Identify which cell holds the provided text, then report its (x, y) central coordinate. 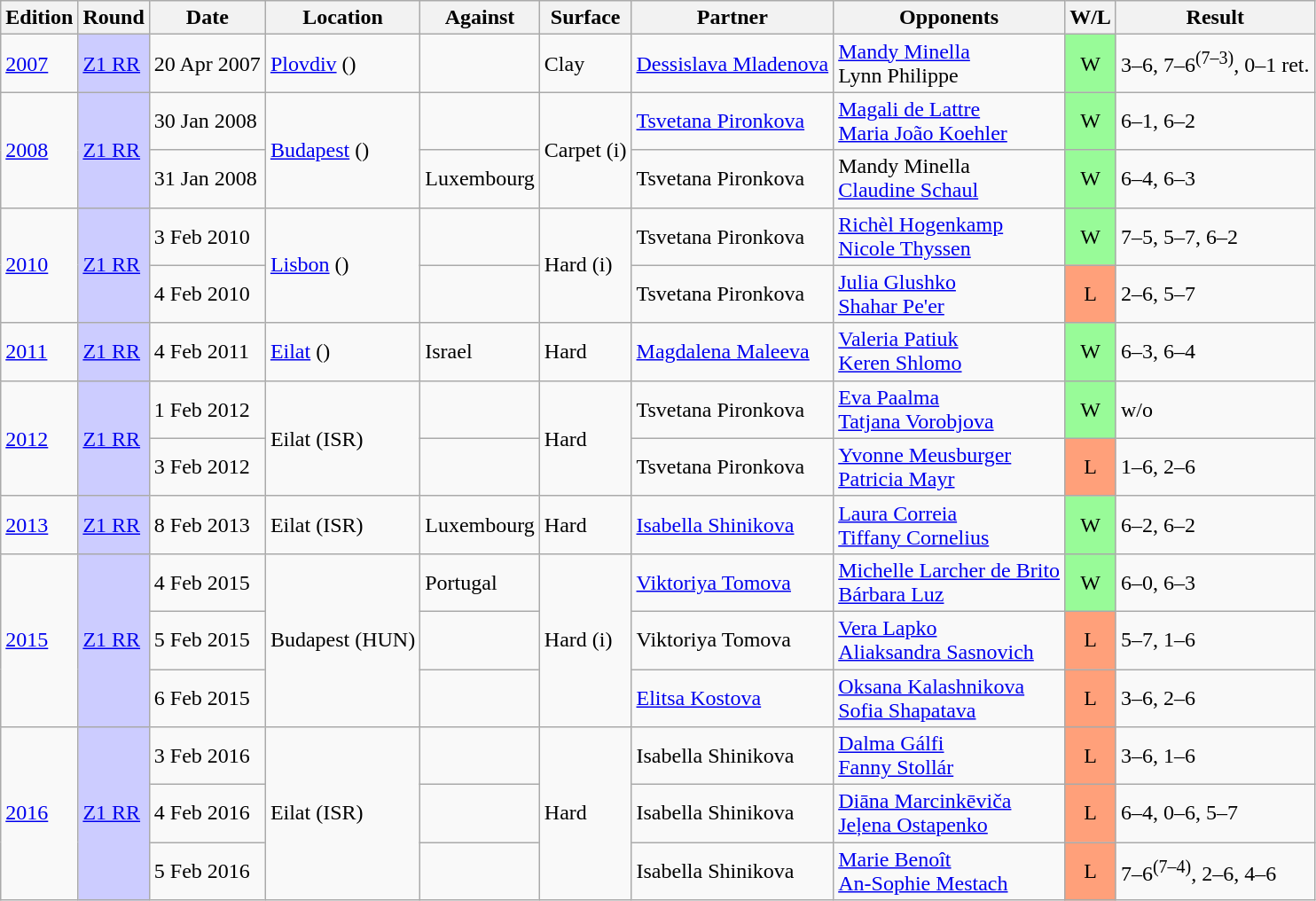
Round (114, 18)
2012 (39, 438)
1 Feb 2012 (208, 410)
Marie Benoît An-Sophie Mestach (949, 871)
7–5, 5–7, 6–2 (1215, 236)
5–7, 1–6 (1215, 640)
Location (342, 18)
5 Feb 2016 (208, 871)
2011 (39, 351)
Surface (585, 18)
2015 (39, 640)
6–4, 0–6, 5–7 (1215, 814)
Result (1215, 18)
Dalma Gálfi Fanny Stollár (949, 756)
31 Jan 2008 (208, 179)
Eilat () (342, 351)
4 Feb 2011 (208, 351)
4 Feb 2010 (208, 294)
Against (481, 18)
3 Feb 2016 (208, 756)
2013 (39, 525)
Israel (481, 351)
Edition (39, 18)
3–6, 2–6 (1215, 697)
7–6(7–4), 2–6, 4–6 (1215, 871)
6–0, 6–3 (1215, 582)
2010 (39, 265)
Valeria Patiuk Keren Shlomo (949, 351)
6–1, 6–2 (1215, 121)
2–6, 5–7 (1215, 294)
Elitsa Kostova (732, 697)
3 Feb 2012 (208, 466)
6–3, 6–4 (1215, 351)
3–6, 1–6 (1215, 756)
Opponents (949, 18)
30 Jan 2008 (208, 121)
Clay (585, 64)
Michelle Larcher de Brito Bárbara Luz (949, 582)
Julia Glushko Shahar Pe'er (949, 294)
4 Feb 2015 (208, 582)
Magali de Lattre Maria João Koehler (949, 121)
Eva Paalma Tatjana Vorobjova (949, 410)
Oksana Kalashnikova Sofia Shapatava (949, 697)
6 Feb 2015 (208, 697)
Mandy Minella Claudine Schaul (949, 179)
Laura Correia Tiffany Cornelius (949, 525)
Vera Lapko Aliaksandra Sasnovich (949, 640)
2007 (39, 64)
Magdalena Maleeva (732, 351)
Diāna Marcinkēviča Jeļena Ostapenko (949, 814)
Yvonne Meusburger Patricia Mayr (949, 466)
3–6, 7–6(7–3), 0–1 ret. (1215, 64)
8 Feb 2013 (208, 525)
w/o (1215, 410)
Dessislava Mladenova (732, 64)
Budapest () (342, 150)
3 Feb 2010 (208, 236)
2016 (39, 814)
6–2, 6–2 (1215, 525)
Lisbon () (342, 265)
Carpet (i) (585, 150)
6–4, 6–3 (1215, 179)
W/L (1091, 18)
4 Feb 2016 (208, 814)
Budapest (HUN) (342, 640)
5 Feb 2015 (208, 640)
2008 (39, 150)
Mandy Minella Lynn Philippe (949, 64)
Richèl Hogenkamp Nicole Thyssen (949, 236)
Partner (732, 18)
Date (208, 18)
Portugal (481, 582)
1–6, 2–6 (1215, 466)
Plovdiv () (342, 64)
20 Apr 2007 (208, 64)
